From the cell containing the given text, extract its center point as [x, y] coordinate. 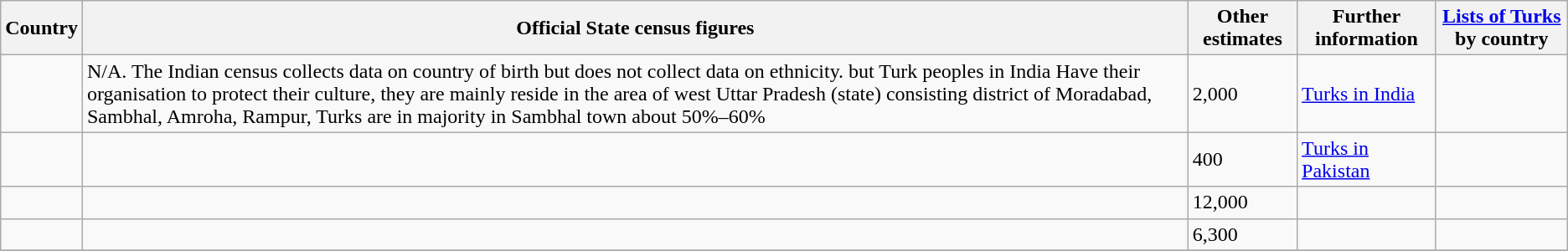
Country [42, 28]
Official State census figures [635, 28]
Other estimates [1242, 28]
6,300 [1242, 234]
Lists of Turks by country [1501, 28]
400 [1242, 159]
2,000 [1242, 94]
Turks in Pakistan [1367, 159]
Further information [1367, 28]
12,000 [1242, 202]
Turks in India [1367, 94]
